Pinpoint the cell where the given text exists, returning its (x, y) midpoint coordinate. 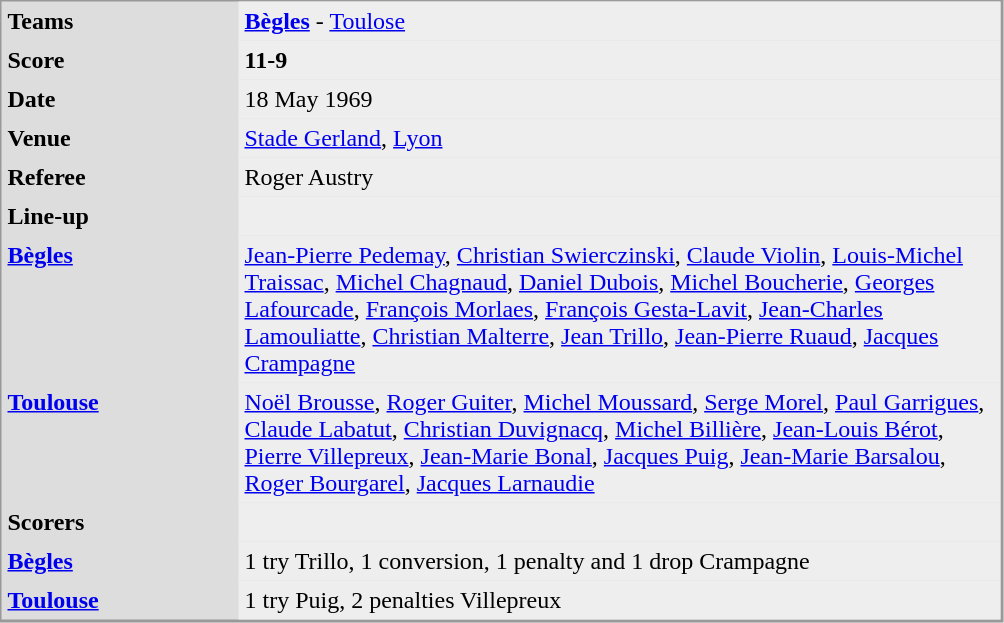
Roger Austry (619, 178)
Line-up (120, 216)
18 May 1969 (619, 100)
Bègles - Toulose (619, 22)
1 try Trillo, 1 conversion, 1 penalty and 1 drop Crampagne (619, 562)
1 try Puig, 2 penalties Villepreux (619, 600)
11-9 (619, 60)
Stade Gerland, Lyon (619, 138)
Venue (120, 138)
Date (120, 100)
Score (120, 60)
Referee (120, 178)
Scorers (120, 522)
Teams (120, 22)
